Determine the [x, y] coordinate at the center of the cell enclosing the given text.  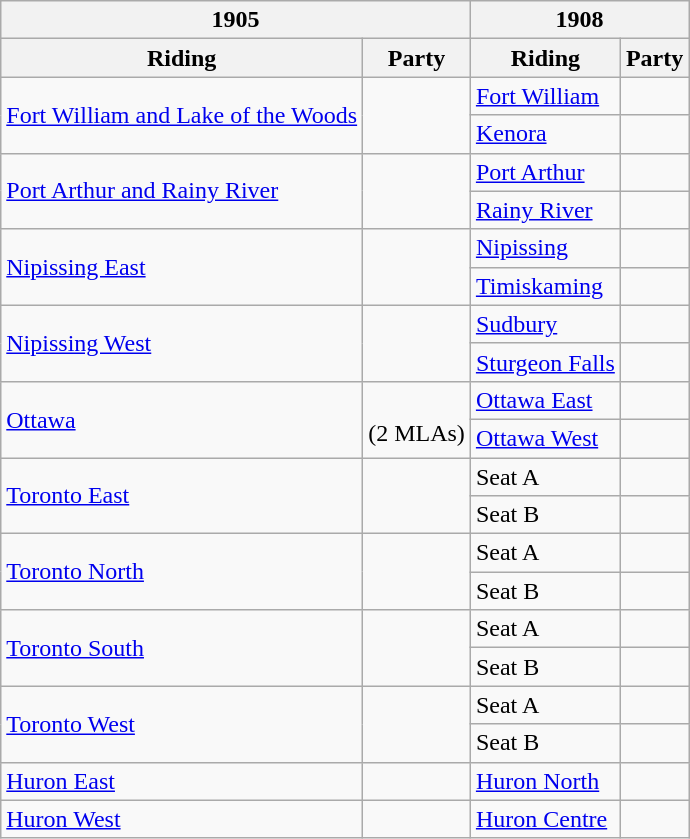
Fort William [545, 96]
1908 [579, 20]
Rainy River [545, 210]
Nipissing [545, 248]
Port Arthur and Rainy River [182, 191]
Nipissing West [182, 343]
Huron West [182, 819]
Sturgeon Falls [545, 362]
Ottawa West [545, 438]
Ottawa [182, 419]
Toronto West [182, 724]
Huron East [182, 781]
Nipissing East [182, 267]
Huron North [545, 781]
Fort William and Lake of the Woods [182, 115]
Timiskaming [545, 286]
Kenora [545, 134]
1905 [236, 20]
Toronto East [182, 496]
Sudbury [545, 324]
(2 MLAs) [417, 419]
Toronto North [182, 572]
Port Arthur [545, 172]
Ottawa East [545, 400]
Huron Centre [545, 819]
Toronto South [182, 648]
